Return [X, Y] of the center of cell containing provided text 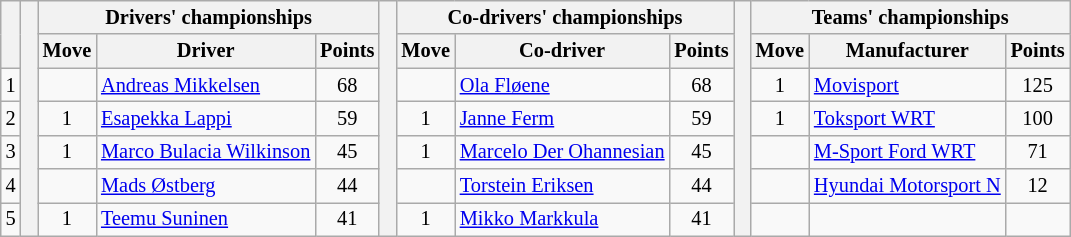
3 [11, 152]
Marcelo Der Ohannesian [562, 152]
2 [11, 118]
Mads Østberg [206, 186]
125 [1038, 85]
Janne Ferm [562, 118]
M-Sport Ford WRT [908, 152]
Drivers' championships [209, 17]
Movisport [908, 85]
Teemu Suninen [206, 219]
100 [1038, 118]
4 [11, 186]
Driver [206, 51]
Torstein Eriksen [562, 186]
Ola Fløene [562, 85]
Teams' championships [910, 17]
5 [11, 219]
Marco Bulacia Wilkinson [206, 152]
Andreas Mikkelsen [206, 85]
Mikko Markkula [562, 219]
Manufacturer [908, 51]
Co-drivers' championships [564, 17]
71 [1038, 152]
12 [1038, 186]
Toksport WRT [908, 118]
Co-driver [562, 51]
Hyundai Motorsport N [908, 186]
Esapekka Lappi [206, 118]
